From the cell containing the given text, extract its center point as [x, y] coordinate. 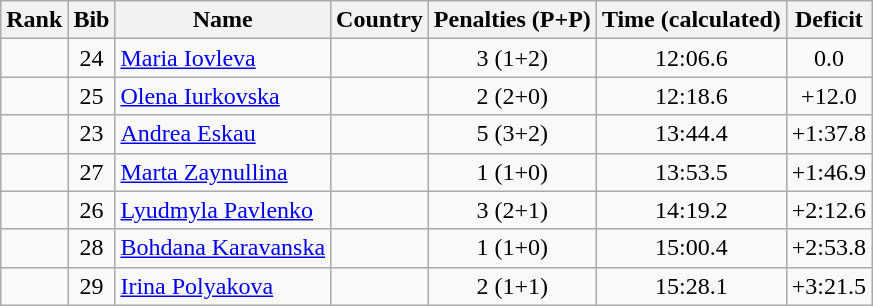
27 [92, 172]
29 [92, 286]
25 [92, 96]
+2:12.6 [828, 210]
12:18.6 [691, 96]
Bohdana Karavanska [223, 248]
Lyudmyla Pavlenko [223, 210]
2 (2+0) [512, 96]
+3:21.5 [828, 286]
Name [223, 20]
Olena Iurkovska [223, 96]
+2:53.8 [828, 248]
Irina Polyakova [223, 286]
2 (1+1) [512, 286]
Maria Iovleva [223, 58]
Penalties (P+P) [512, 20]
0.0 [828, 58]
+1:46.9 [828, 172]
Time (calculated) [691, 20]
3 (1+2) [512, 58]
23 [92, 134]
Andrea Eskau [223, 134]
5 (3+2) [512, 134]
+1:37.8 [828, 134]
Deficit [828, 20]
28 [92, 248]
3 (2+1) [512, 210]
15:00.4 [691, 248]
15:28.1 [691, 286]
Country [380, 20]
12:06.6 [691, 58]
13:44.4 [691, 134]
Bib [92, 20]
+12.0 [828, 96]
Rank [34, 20]
Marta Zaynullina [223, 172]
24 [92, 58]
26 [92, 210]
13:53.5 [691, 172]
14:19.2 [691, 210]
